Provide the [X, Y] coordinate of the cell's center where the given text is located.  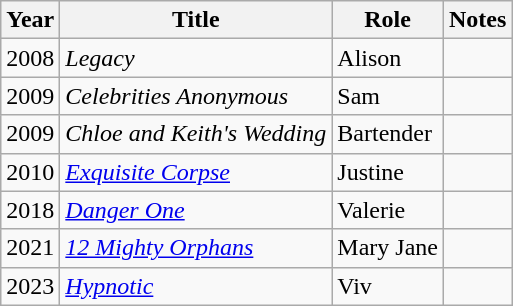
Legacy [196, 58]
2023 [30, 286]
Notes [477, 20]
Chloe and Keith's Wedding [196, 134]
Justine [388, 172]
Hypnotic [196, 286]
Bartender [388, 134]
Sam [388, 96]
Valerie [388, 210]
2021 [30, 248]
Title [196, 20]
2010 [30, 172]
Viv [388, 286]
Role [388, 20]
2018 [30, 210]
Celebrities Anonymous [196, 96]
Mary Jane [388, 248]
Alison [388, 58]
Year [30, 20]
Danger One [196, 210]
Exquisite Corpse [196, 172]
12 Mighty Orphans [196, 248]
2008 [30, 58]
